Locate the cell with the specified text and output its (X, Y) center coordinate. 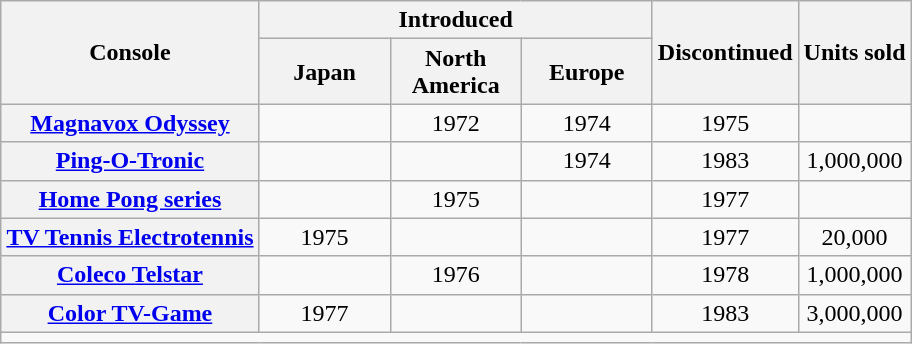
TV Tennis Electrotennis (130, 237)
Magnavox Odyssey (130, 123)
Units sold (854, 52)
Japan (324, 72)
20,000 (854, 237)
Coleco Telstar (130, 275)
1978 (725, 275)
Introduced (456, 20)
Color TV-Game (130, 313)
Europe (586, 72)
1972 (456, 123)
Ping-O-Tronic (130, 161)
Console (130, 52)
Home Pong series (130, 199)
North America (456, 72)
Discontinued (725, 52)
3,000,000 (854, 313)
1976 (456, 275)
